Extract the (X, Y) coordinate from the center of the cell holding the provided text.  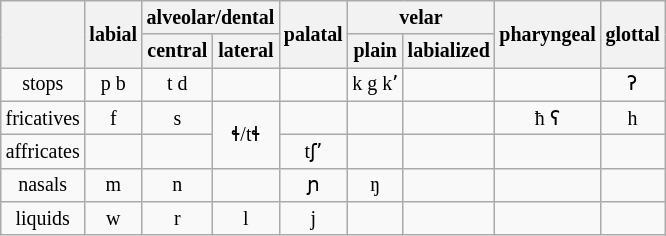
fricatives (43, 118)
ɬ/tɬ (246, 134)
glottal (633, 34)
ŋ (374, 184)
ɲ (313, 184)
r (178, 218)
j (313, 218)
lateral (246, 52)
pharyngeal (548, 34)
l (246, 218)
s (178, 118)
n (178, 184)
ħ ʕ (548, 118)
nasals (43, 184)
liquids (43, 218)
alveolar/dental (210, 18)
m (114, 184)
k g kʼ (374, 84)
labialized (449, 52)
h (633, 118)
velar (420, 18)
tʃʼ (313, 152)
labial (114, 34)
stops (43, 84)
f (114, 118)
plain (374, 52)
t d (178, 84)
w (114, 218)
affricates (43, 152)
central (178, 52)
ʔ (633, 84)
p b (114, 84)
palatal (313, 34)
